Return [x, y] of the center of cell containing provided text 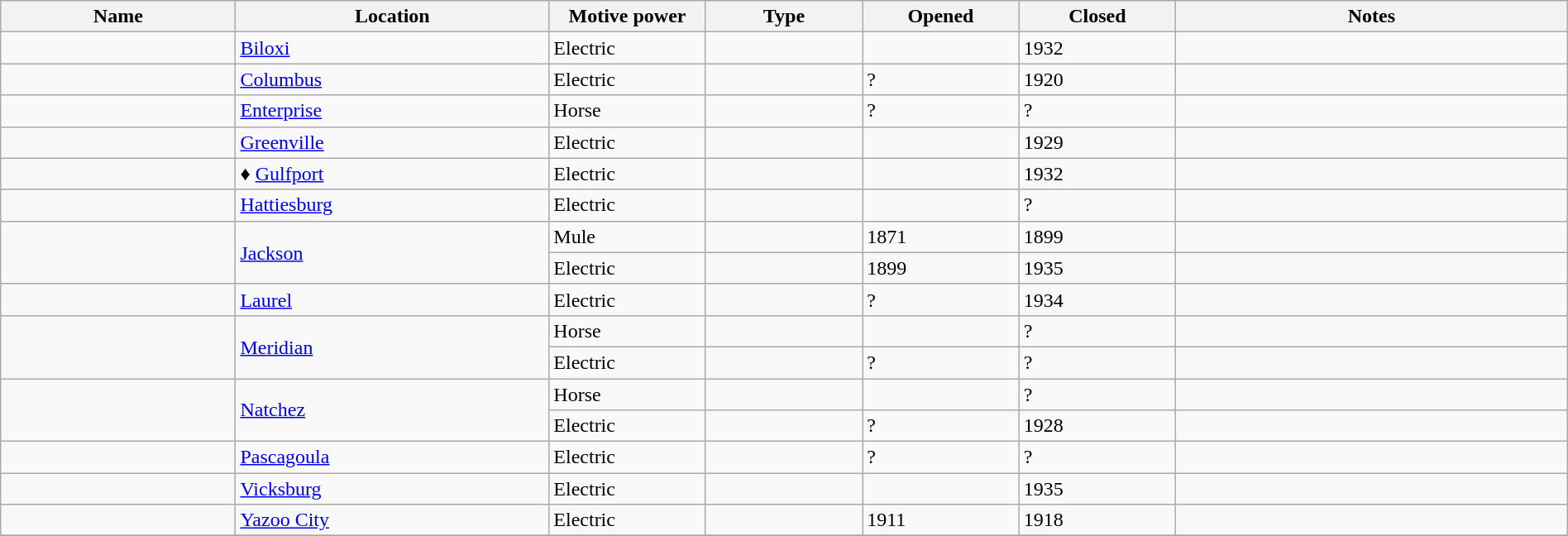
Vicksburg [392, 489]
Pascagoula [392, 457]
Closed [1097, 17]
1918 [1097, 520]
Notes [1372, 17]
Name [118, 17]
Yazoo City [392, 520]
Meridian [392, 347]
Greenville [392, 142]
Natchez [392, 410]
1928 [1097, 426]
Columbus [392, 79]
Laurel [392, 299]
Opened [941, 17]
Mule [627, 237]
1934 [1097, 299]
1911 [941, 520]
Type [784, 17]
Hattiesburg [392, 205]
Biloxi [392, 48]
Motive power [627, 17]
Location [392, 17]
♦ Gulfport [392, 174]
1920 [1097, 79]
Jackson [392, 252]
1929 [1097, 142]
1871 [941, 237]
Enterprise [392, 111]
